Determine the [X, Y] coordinate at the center of the cell enclosing the given text.  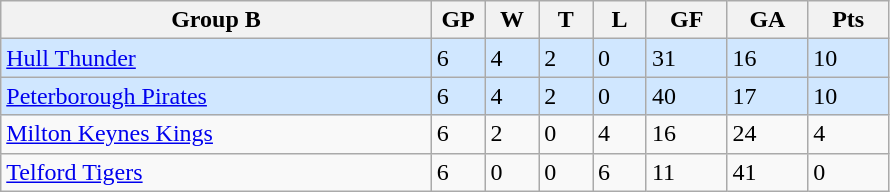
11 [686, 172]
31 [686, 58]
GF [686, 20]
GA [768, 20]
Peterborough Pirates [216, 96]
40 [686, 96]
41 [768, 172]
Group B [216, 20]
Milton Keynes Kings [216, 134]
GP [458, 20]
Telford Tigers [216, 172]
T [566, 20]
W [512, 20]
Hull Thunder [216, 58]
Pts [848, 20]
24 [768, 134]
17 [768, 96]
L [620, 20]
